Capture the cell that displays the provided text and extract its (X, Y) central coordinate. 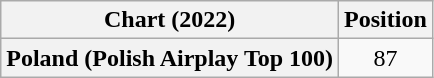
Poland (Polish Airplay Top 100) (170, 58)
Position (386, 20)
Chart (2022) (170, 20)
87 (386, 58)
